Provide the (X, Y) coordinate of the cell's center where the given text is located.  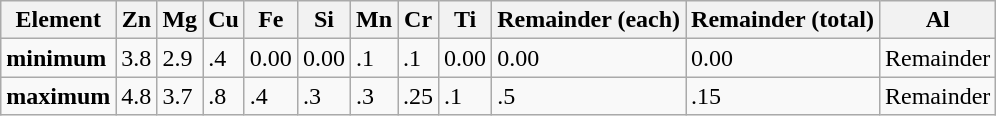
Al (937, 20)
Mg (180, 20)
Ti (466, 20)
.8 (224, 96)
Element (58, 20)
.15 (783, 96)
Remainder (total) (783, 20)
3.7 (180, 96)
Remainder (each) (589, 20)
3.8 (136, 58)
4.8 (136, 96)
Zn (136, 20)
Fe (270, 20)
Si (324, 20)
Cu (224, 20)
Cr (418, 20)
minimum (58, 58)
2.9 (180, 58)
Mn (374, 20)
maximum (58, 96)
.5 (589, 96)
.25 (418, 96)
